Output the (X, Y) coordinate of the center of the cell containing the given text.  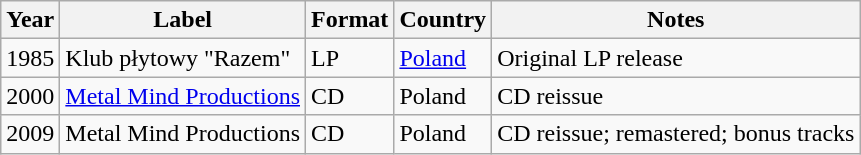
Country (443, 20)
Original LP release (676, 58)
Notes (676, 20)
Year (30, 20)
2009 (30, 134)
CD reissue (676, 96)
1985 (30, 58)
2000 (30, 96)
CD reissue; remastered; bonus tracks (676, 134)
Format (350, 20)
Klub płytowy "Razem" (183, 58)
Label (183, 20)
LP (350, 58)
